Find where the given text appears and provide that cell's center as [x, y] coordinate. 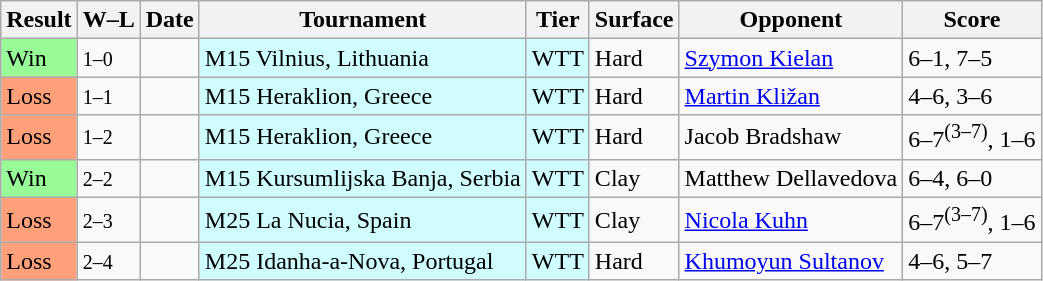
Khumoyun Sultanov [791, 261]
M15 Vilnius, Lithuania [362, 58]
Tier [558, 20]
Tournament [362, 20]
M25 Idanha-a-Nova, Portugal [362, 261]
Opponent [791, 20]
6–4, 6–0 [972, 178]
Score [972, 20]
M15 Kursumlijska Banja, Serbia [362, 178]
6–1, 7–5 [972, 58]
4–6, 5–7 [972, 261]
4–6, 3–6 [972, 96]
Result [39, 20]
2–2 [108, 178]
Martin Kližan [791, 96]
1–0 [108, 58]
1–2 [108, 138]
Date [170, 20]
2–3 [108, 220]
Nicola Kuhn [791, 220]
M25 La Nucia, Spain [362, 220]
Matthew Dellavedova [791, 178]
Szymon Kielan [791, 58]
1–1 [108, 96]
Surface [634, 20]
Jacob Bradshaw [791, 138]
W–L [108, 20]
2–4 [108, 261]
